Return (x, y) of the center of cell containing provided text 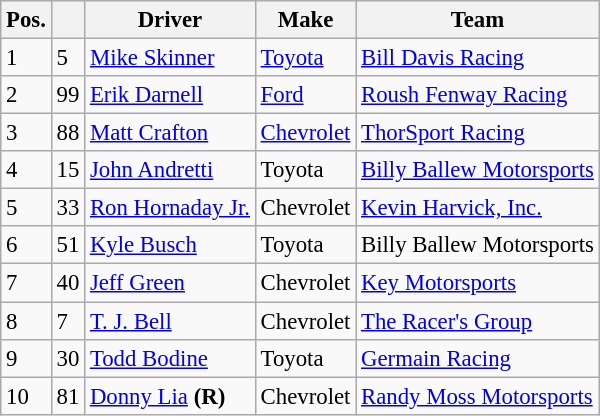
Ron Hornaday Jr. (170, 208)
Roush Fenway Racing (478, 95)
Todd Bodine (170, 358)
40 (68, 283)
Donny Lia (R) (170, 396)
Germain Racing (478, 358)
15 (68, 170)
2 (26, 95)
9 (26, 358)
ThorSport Racing (478, 133)
Ford (305, 95)
81 (68, 396)
Driver (170, 20)
6 (26, 245)
10 (26, 396)
The Racer's Group (478, 321)
Jeff Green (170, 283)
Bill Davis Racing (478, 58)
99 (68, 95)
Kevin Harvick, Inc. (478, 208)
30 (68, 358)
Team (478, 20)
Mike Skinner (170, 58)
1 (26, 58)
3 (26, 133)
88 (68, 133)
Randy Moss Motorsports (478, 396)
Matt Crafton (170, 133)
Key Motorsports (478, 283)
8 (26, 321)
51 (68, 245)
33 (68, 208)
Pos. (26, 20)
Erik Darnell (170, 95)
Kyle Busch (170, 245)
4 (26, 170)
John Andretti (170, 170)
Make (305, 20)
T. J. Bell (170, 321)
